Extract the [x, y] coordinate from the center of the cell holding the provided text.  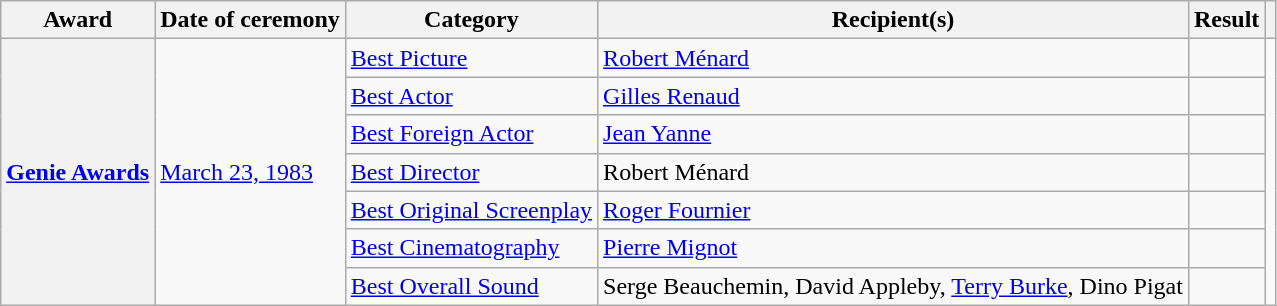
Best Original Screenplay [471, 210]
Jean Yanne [894, 134]
Best Cinematography [471, 248]
Roger Fournier [894, 210]
Category [471, 20]
Date of ceremony [250, 20]
Best Actor [471, 96]
March 23, 1983 [250, 172]
Pierre Mignot [894, 248]
Best Overall Sound [471, 286]
Award [78, 20]
Result [1226, 20]
Best Picture [471, 58]
Serge Beauchemin, David Appleby, Terry Burke, Dino Pigat [894, 286]
Best Director [471, 172]
Best Foreign Actor [471, 134]
Gilles Renaud [894, 96]
Recipient(s) [894, 20]
Genie Awards [78, 172]
